Extract the (x, y) coordinate from the center of the cell holding the provided text.  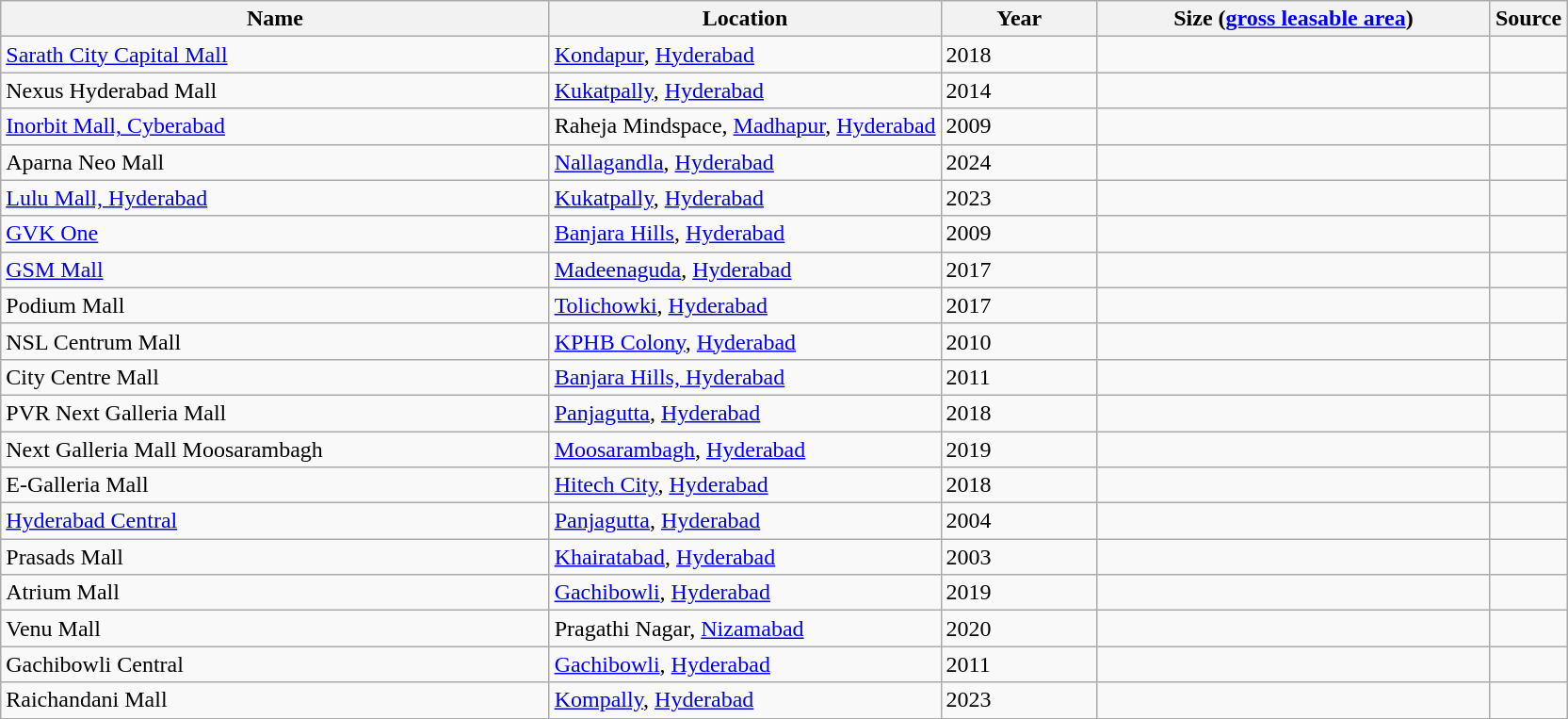
Tolichowki, Hyderabad (745, 305)
2020 (1019, 629)
2014 (1019, 90)
Atrium Mall (275, 593)
Prasads Mall (275, 557)
2010 (1019, 341)
Name (275, 19)
Khairatabad, Hyderabad (745, 557)
Hyderabad Central (275, 521)
Lulu Mall, Hyderabad (275, 198)
E-Galleria Mall (275, 485)
Raheja Mindspace, Madhapur, Hyderabad (745, 126)
City Centre Mall (275, 377)
Source (1528, 19)
KPHB Colony, Hyderabad (745, 341)
Sarath City Capital Mall (275, 55)
Moosarambagh, Hyderabad (745, 449)
PVR Next Galleria Mall (275, 413)
NSL Centrum Mall (275, 341)
Inorbit Mall, Cyberabad (275, 126)
Pragathi Nagar, Nizamabad (745, 629)
Kompally, Hyderabad (745, 700)
GVK One (275, 234)
Nallagandla, Hyderabad (745, 162)
Kondapur, Hyderabad (745, 55)
GSM Mall (275, 270)
Nexus Hyderabad Mall (275, 90)
2004 (1019, 521)
Hitech City, Hyderabad (745, 485)
Madeenaguda, Hyderabad (745, 270)
Year (1019, 19)
Venu Mall (275, 629)
Raichandani Mall (275, 700)
Gachibowli Central (275, 664)
Podium Mall (275, 305)
Aparna Neo Mall (275, 162)
Next Galleria Mall Moosarambagh (275, 449)
2024 (1019, 162)
Size (gross leasable area) (1293, 19)
Location (745, 19)
2003 (1019, 557)
